Scan for the cell matching the given text and deliver its (x, y) coordinate at center. 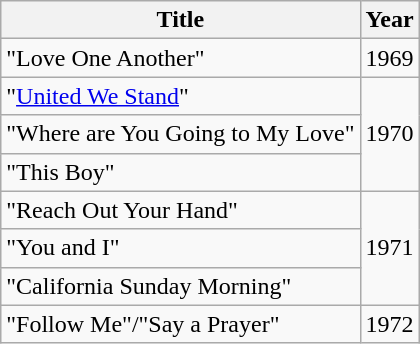
"You and I" (180, 248)
"Love One Another" (180, 58)
"Follow Me"/"Say a Prayer" (180, 324)
Year (390, 20)
"United We Stand" (180, 96)
1971 (390, 248)
1972 (390, 324)
"Where are You Going to My Love" (180, 134)
"This Boy" (180, 172)
Title (180, 20)
1970 (390, 134)
"California Sunday Morning" (180, 286)
"Reach Out Your Hand" (180, 210)
1969 (390, 58)
